From the cell containing the given text, extract its center point as [x, y] coordinate. 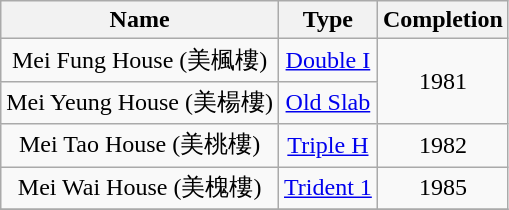
Old Slab [328, 102]
Mei Wai House (美槐樓) [140, 188]
Completion [442, 20]
Name [140, 20]
Trident 1 [328, 188]
Mei Tao House (美桃樓) [140, 146]
Mei Yeung House (美楊樓) [140, 102]
1981 [442, 82]
1982 [442, 146]
Triple H [328, 146]
1985 [442, 188]
Double I [328, 60]
Type [328, 20]
Mei Fung House (美楓樓) [140, 60]
